Capture the cell that displays the provided text and extract its [x, y] central coordinate. 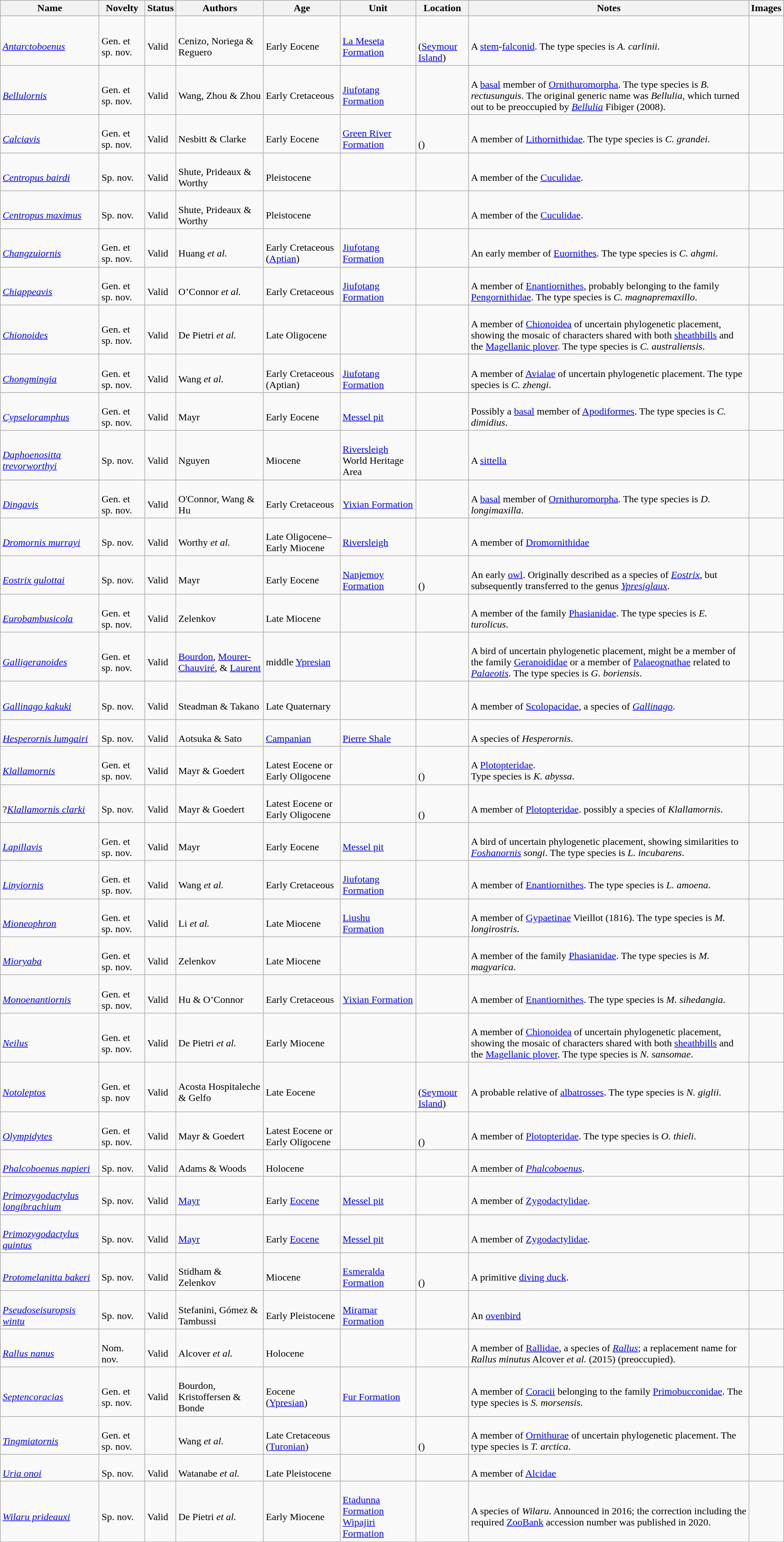
A primitive diving duck. [609, 1272]
Liushu Formation [378, 918]
A species of Wilaru. Announced in 2016; the correction including the required ZooBank accession number was published in 2020. [609, 1511]
Adams & Woods [220, 1163]
Cypseloramphus [50, 411]
A member of Enantiornithes. The type species is M. sihedangia. [609, 994]
Septencoracias [50, 1392]
Watanabe et al. [220, 1468]
A bird of uncertain phylogenetic placement, showing similarities to Foshanornis songi. The type species is L. incubarens. [609, 842]
Location [442, 8]
Late Eocene [302, 1086]
middle Ypresian [302, 657]
Rallus nanus [50, 1348]
Hesperornis lumgairi [50, 733]
Campanian [302, 733]
A member of Phalcoboenus. [609, 1163]
Pierre Shale [378, 733]
Neilus [50, 1038]
Green River Formation [378, 134]
A member of the family Phasianidae. The type species is E. turolicus. [609, 613]
Name [50, 8]
Changzuiornis [50, 248]
?Klallamornis clarki [50, 803]
A probable relative of albatrosses. The type species is N. giglii. [609, 1086]
Nguyen [220, 455]
Miramar Formation [378, 1310]
Cenizo, Noriega & Reguero [220, 41]
Status [160, 8]
O’Connor et al. [220, 286]
A member of Coracii belonging to the family Primobucconidae. The type species is S. morsensis. [609, 1392]
O'Connor, Wang & Hu [220, 499]
Dromornis murrayi [50, 537]
Late Quaternary [302, 700]
Chongmingia [50, 373]
A member of Enantiornithes, probably belonging to the family Pengornithidae. The type species is C. magnapremaxillo. [609, 286]
Daphoenositta trevorworthyi [50, 455]
An ovenbird [609, 1310]
Galligeranoides [50, 657]
Nom. nov. [122, 1348]
Li et al. [220, 918]
A member of Dromornithidae [609, 537]
Klallamornis [50, 765]
Notes [609, 8]
Early Pleistocene [302, 1310]
Acosta Hospitaleche & Gelfo [220, 1086]
Riversleigh World Heritage Area [378, 455]
Fur Formation [378, 1392]
Primozygodactylus quintus [50, 1234]
Huang et al. [220, 248]
Mioryaba [50, 956]
Aotsuka & Sato [220, 733]
A member of Ornithurae of uncertain phylogenetic placement. The type species is T. arctica. [609, 1435]
A member of Gypaetinae Vieillot (1816). The type species is M. longirostris. [609, 918]
Eurobambusicola [50, 613]
A member of Scolopacidae, a species of Gallinago. [609, 700]
Alcover et al. [220, 1348]
An early owl. Originally described as a species of Eostrix, but subsequently transferred to the genus Ypresiglaux. [609, 575]
Mioneophron [50, 918]
Eocene (Ypresian) [302, 1392]
Centropus bairdi [50, 172]
Late Cretaceous (Turonian) [302, 1435]
Bourdon, Kristoffersen & Bonde [220, 1392]
A member of Plotopteridae. The type species is O. thieli. [609, 1130]
A member of Plotopteridae. possibly a species of Klallamornis. [609, 803]
Possibly a basal member of Apodiformes. The type species is C. dimidius. [609, 411]
Calciavis [50, 134]
Gen. et sp. nov [122, 1086]
Late Pleistocene [302, 1468]
Eostrix gulottai [50, 575]
Centropus maximus [50, 210]
Steadman & Takano [220, 700]
Nesbitt & Clarke [220, 134]
A member of Alcidae [609, 1468]
A species of Hesperornis. [609, 733]
Riversleigh [378, 537]
Bourdon, Mourer-Chauviré, & Laurent [220, 657]
A member of Lithornithidae. The type species is C. grandei. [609, 134]
Stefanini, Gómez & Tambussi [220, 1310]
Primozygodactylus longibrachium [50, 1196]
A sittella [609, 455]
Protomelanitta bakeri [50, 1272]
Novelty [122, 8]
Wang, Zhou & Zhou [220, 90]
Chionoides [50, 329]
Wilaru prideauxi [50, 1511]
Esmeralda Formation [378, 1272]
Stidham & Zelenkov [220, 1272]
An early member of Euornithes. The type species is C. ahgmi. [609, 248]
Worthy et al. [220, 537]
A member of Avialae of uncertain phylogenetic placement. The type species is C. zhengi. [609, 373]
Tingmiatornis [50, 1435]
A member of Rallidae, a species of Rallus; a replacement name for Rallus minutus Alcover et al. (2015) (preoccupied). [609, 1348]
Linyiornis [50, 880]
Hu & O’Connor [220, 994]
Chiappeavis [50, 286]
Unit [378, 8]
La Meseta Formation [378, 41]
A member of the family Phasianidae. The type species is M. magyarica. [609, 956]
Etadunna Formation Wipajiri Formation [378, 1511]
A basal member of Ornithuromorpha. The type species is D. longimaxilla. [609, 499]
Phalcoboenus napieri [50, 1163]
Pseudoseisuropsis wintu [50, 1310]
Authors [220, 8]
A stem-falconid. The type species is A. carlinii. [609, 41]
Gallinago kakuki [50, 700]
Nanjemoy Formation [378, 575]
A member of Enantiornithes. The type species is L. amoena. [609, 880]
Dingavis [50, 499]
Antarctoboenus [50, 41]
A Plotopteridae. Type species is K. abyssa. [609, 765]
Late Oligocene–Early Miocene [302, 537]
Images [766, 8]
Uria onoi [50, 1468]
Bellulornis [50, 90]
Late Oligocene [302, 329]
Olympidytes [50, 1130]
Age [302, 8]
Notoleptos [50, 1086]
Monoenantiornis [50, 994]
Lapillavis [50, 842]
